Output the (x, y) coordinate of the center of the cell containing the given text.  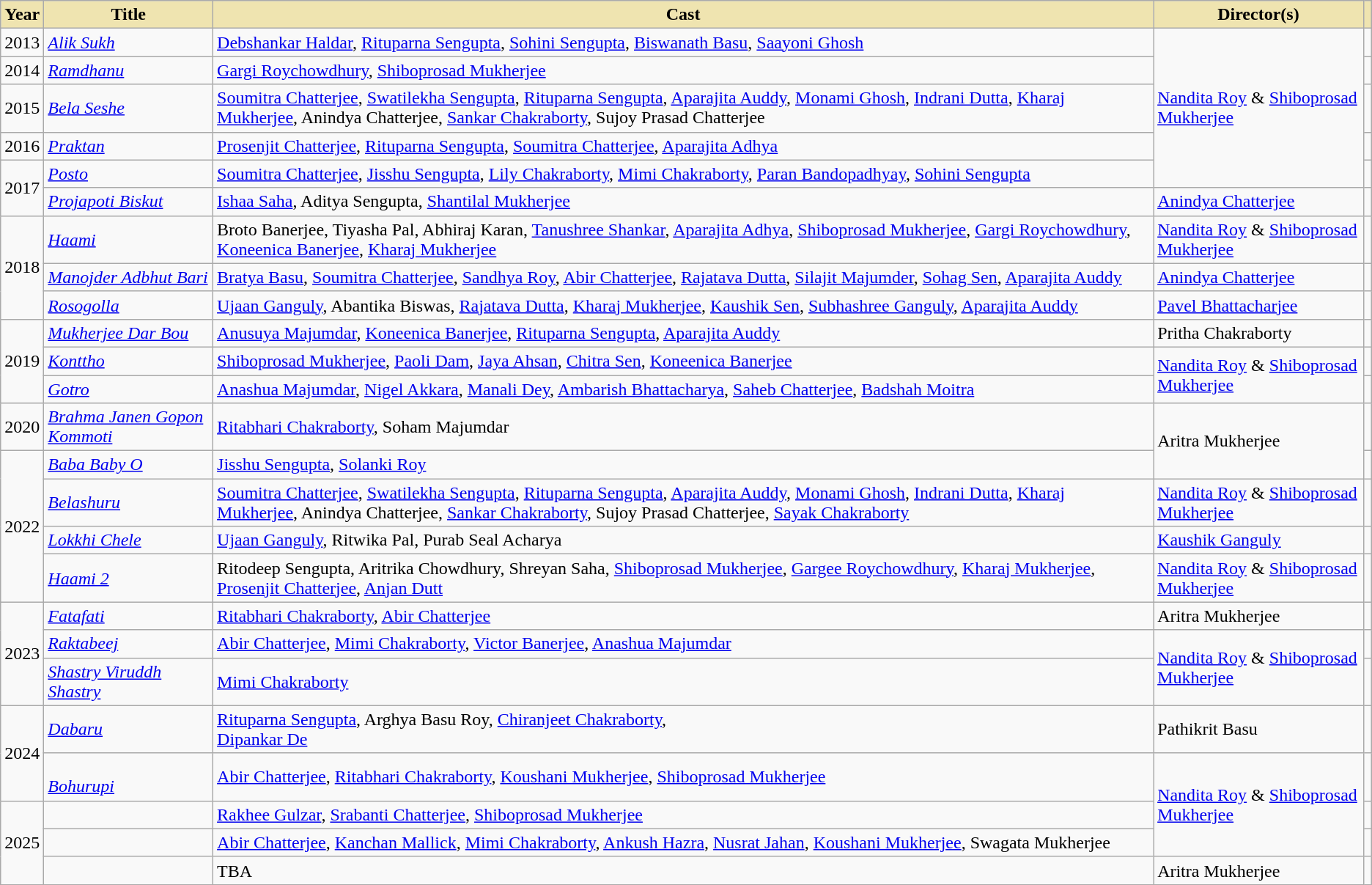
Bohurupi (129, 777)
Praktan (129, 146)
Cast (683, 15)
Mimi Chakraborty (683, 682)
Soumitra Chatterjee, Jisshu Sengupta, Lily Chakraborty, Mimi Chakraborty, Paran Bandopadhyay, Sohini Sengupta (683, 174)
Ramdhanu (129, 70)
2015 (22, 109)
Prosenjit Chatterjee, Rituparna Sengupta, Soumitra Chatterjee, Aparajita Adhya (683, 146)
Ritodeep Sengupta, Aritrika Chowdhury, Shreyan Saha, Shiboprosad Mukherjee, Gargee Roychowdhury, Kharaj Mukherjee, Prosenjit Chatterjee, Anjan Dutt (683, 578)
Projapoti Biskut (129, 202)
2023 (22, 654)
Jisshu Sengupta, Solanki Roy (683, 465)
Lokkhi Chele (129, 540)
Mukherjee Dar Bou (129, 333)
Haami (129, 239)
2014 (22, 70)
Gotro (129, 389)
2017 (22, 188)
Dabaru (129, 729)
Ishaa Saha, Aditya Sengupta, Shantilal Mukherjee (683, 202)
Anusuya Majumdar, Koneenica Banerjee, Rituparna Sengupta, Aparajita Auddy (683, 333)
Haami 2 (129, 578)
2016 (22, 146)
Baba Baby O (129, 465)
Rosogolla (129, 305)
Raktabeej (129, 644)
Manojder Adbhut Bari (129, 277)
Abir Chatterjee, Mimi Chakraborty, Victor Banerjee, Anashua Majumdar (683, 644)
Debshankar Haldar, Rituparna Sengupta, Sohini Sengupta, Biswanath Basu, Saayoni Ghosh (683, 43)
Bela Seshe (129, 109)
TBA (683, 870)
2018 (22, 267)
Pritha Chakraborty (1259, 333)
2022 (22, 526)
2019 (22, 361)
Pavel Bhattacharjee (1259, 305)
Gargi Roychowdhury, Shiboprosad Mukherjee (683, 70)
Director(s) (1259, 15)
Posto (129, 174)
2013 (22, 43)
Ritabhari Chakraborty, Soham Majumdar (683, 427)
Ujaan Ganguly, Ritwika Pal, Purab Seal Acharya (683, 540)
2024 (22, 753)
2025 (22, 842)
Belashuru (129, 503)
Abir Chatterjee, Kanchan Mallick, Mimi Chakraborty, Ankush Hazra, Nusrat Jahan, Koushani Mukherjee, Swagata Mukherjee (683, 842)
Konttho (129, 361)
Brahma Janen Gopon Kommoti (129, 427)
Title (129, 15)
2020 (22, 427)
Shiboprosad Mukherjee, Paoli Dam, Jaya Ahsan, Chitra Sen, Koneenica Banerjee (683, 361)
Bratya Basu, Soumitra Chatterjee, Sandhya Roy, Abir Chatterjee, Rajatava Dutta, Silajit Majumder, Sohag Sen, Aparajita Auddy (683, 277)
Abir Chatterjee, Ritabhari Chakraborty, Koushani Mukherjee, Shiboprosad Mukherjee (683, 777)
Rituparna Sengupta, Arghya Basu Roy, Chiranjeet Chakraborty,Dipankar De (683, 729)
Anashua Majumdar, Nigel Akkara, Manali Dey, Ambarish Bhattacharya, Saheb Chatterjee, Badshah Moitra (683, 389)
Ritabhari Chakraborty, Abir Chatterjee (683, 616)
Rakhee Gulzar, Srabanti Chatterjee, Shiboprosad Mukherjee (683, 815)
Year (22, 15)
Pathikrit Basu (1259, 729)
Kaushik Ganguly (1259, 540)
Alik Sukh (129, 43)
Fatafati (129, 616)
Shastry Viruddh Shastry (129, 682)
Ujaan Ganguly, Abantika Biswas, Rajatava Dutta, Kharaj Mukherjee, Kaushik Sen, Subhashree Ganguly, Aparajita Auddy (683, 305)
